Provide the (X, Y) coordinate of the cell's center where the given text is located.  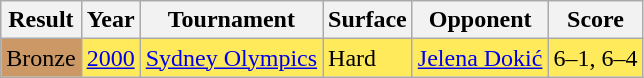
Surface (368, 20)
Jelena Dokić (480, 58)
Score (596, 20)
2000 (110, 58)
6–1, 6–4 (596, 58)
Tournament (231, 20)
Bronze (41, 58)
Opponent (480, 20)
Sydney Olympics (231, 58)
Year (110, 20)
Hard (368, 58)
Result (41, 20)
